Pinpoint the cell where the given text exists, returning its (X, Y) midpoint coordinate. 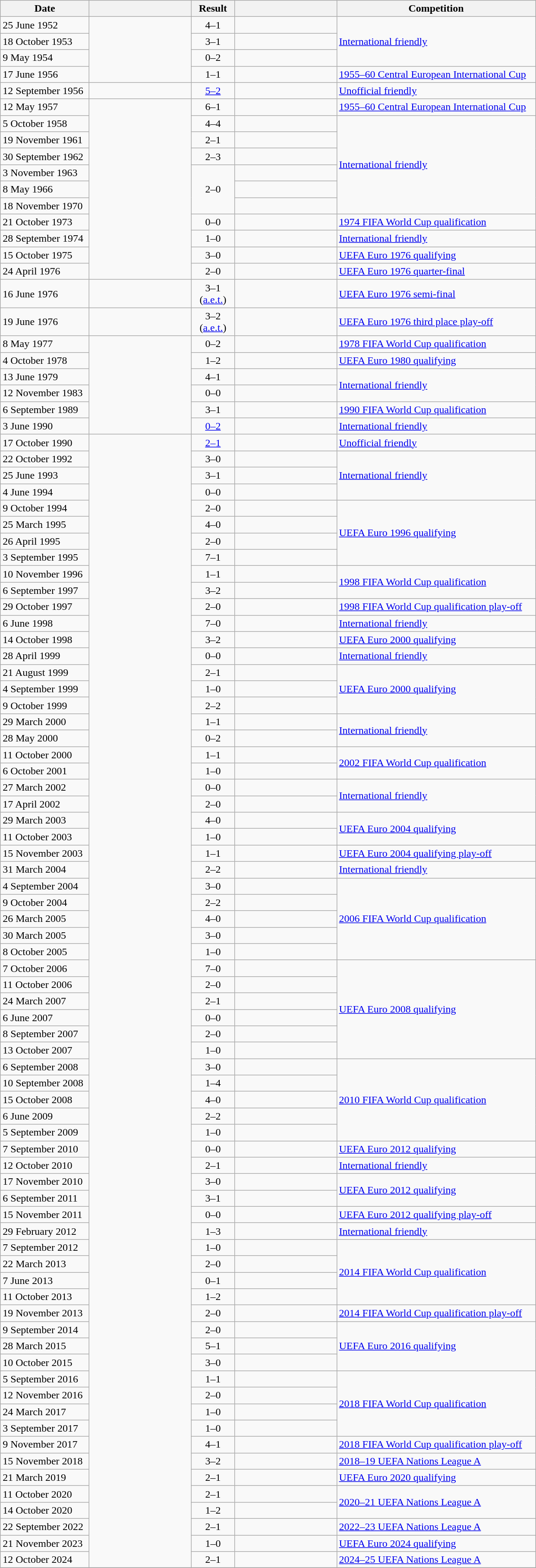
12 May 1957 (45, 107)
12 September 1956 (45, 91)
2018 FIFA World Cup qualification (436, 1404)
5–1 (213, 1346)
29 October 1997 (45, 607)
1998 FIFA World Cup qualification (436, 582)
29 February 2012 (45, 1231)
17 June 1956 (45, 74)
2022–23 UEFA Nations League A (436, 1527)
28 May 2000 (45, 738)
8 May 1977 (45, 344)
UEFA Euro 2008 qualifying (436, 1009)
15 November 2003 (45, 853)
2018–19 UEFA Nations League A (436, 1461)
13 October 2007 (45, 1051)
28 April 1999 (45, 656)
21 November 2023 (45, 1543)
7 September 2012 (45, 1247)
15 November 2018 (45, 1461)
UEFA Euro 1976 quarter-final (436, 271)
12 November 1983 (45, 393)
24 March 2017 (45, 1412)
6 September 2011 (45, 1198)
4 October 1978 (45, 360)
7 September 2010 (45, 1149)
22 March 2013 (45, 1264)
18 November 1970 (45, 206)
28 March 2015 (45, 1346)
12 October 2010 (45, 1165)
11 October 2006 (45, 984)
27 March 2002 (45, 788)
11 October 2003 (45, 837)
6 September 1997 (45, 590)
3 September 2017 (45, 1428)
12 November 2016 (45, 1395)
1978 FIFA World Cup qualification (436, 344)
9 May 1954 (45, 58)
15 October 1975 (45, 255)
2014 FIFA World Cup qualification play-off (436, 1313)
UEFA Euro 1976 third place play-off (436, 322)
6 October 2001 (45, 771)
2010 FIFA World Cup qualification (436, 1100)
22 October 1992 (45, 459)
22 September 2022 (45, 1527)
13 June 1979 (45, 377)
6 June 2007 (45, 1017)
1990 FIFA World Cup qualification (436, 410)
9 October 1994 (45, 508)
3 September 1995 (45, 558)
15 November 2011 (45, 1215)
14 October 1998 (45, 640)
3 June 1990 (45, 426)
5 September 2016 (45, 1379)
1998 FIFA World Cup qualification play-off (436, 607)
9 October 2004 (45, 902)
17 April 2002 (45, 804)
0–1 (213, 1281)
UEFA Euro 2016 qualifying (436, 1346)
6 September 2008 (45, 1067)
4 June 1994 (45, 492)
7 October 2006 (45, 968)
9 October 1999 (45, 705)
6 June 2009 (45, 1116)
21 October 1973 (45, 222)
24 March 2007 (45, 1001)
5 September 2009 (45, 1133)
10 October 2015 (45, 1363)
19 June 1976 (45, 322)
17 November 2010 (45, 1182)
2018 FIFA World Cup qualification play-off (436, 1445)
21 March 2019 (45, 1477)
17 October 1990 (45, 442)
6 June 1998 (45, 623)
7 June 2013 (45, 1281)
6–1 (213, 107)
UEFA Euro 2004 qualifying play-off (436, 853)
8 September 2007 (45, 1034)
UEFA Euro 2020 qualifying (436, 1477)
10 November 1996 (45, 574)
28 September 1974 (45, 239)
21 August 1999 (45, 672)
19 November 1961 (45, 140)
2020–21 UEFA Nations League A (436, 1502)
14 October 2020 (45, 1510)
18 October 1953 (45, 41)
3–1(a.e.t.) (213, 293)
26 March 2005 (45, 919)
26 April 1995 (45, 541)
Competition (436, 9)
UEFA Euro 1976 semi-final (436, 293)
31 March 2004 (45, 870)
2–3 (213, 156)
24 April 1976 (45, 271)
16 June 1976 (45, 293)
11 October 2020 (45, 1494)
19 November 2013 (45, 1313)
4 September 1999 (45, 689)
10 September 2008 (45, 1083)
9 September 2014 (45, 1330)
3 November 1963 (45, 173)
25 March 1995 (45, 525)
2002 FIFA World Cup qualification (436, 763)
3–2(a.e.t.) (213, 322)
1–4 (213, 1083)
11 October 2000 (45, 755)
UEFA Euro 2012 qualifying play-off (436, 1215)
25 June 1952 (45, 25)
1–3 (213, 1231)
30 March 2005 (45, 935)
5–2 (213, 91)
Result (213, 9)
30 September 1962 (45, 156)
Date (45, 9)
25 June 1993 (45, 475)
4 September 2004 (45, 886)
29 March 2003 (45, 820)
8 October 2005 (45, 952)
9 November 2017 (45, 1445)
12 October 2024 (45, 1560)
15 October 2008 (45, 1100)
6 September 1989 (45, 410)
5 October 1958 (45, 123)
29 March 2000 (45, 722)
2006 FIFA World Cup qualification (436, 919)
UEFA Euro 1976 qualifying (436, 255)
4–4 (213, 123)
2024–25 UEFA Nations League A (436, 1560)
11 October 2013 (45, 1297)
UEFA Euro 2004 qualifying (436, 829)
UEFA Euro 1980 qualifying (436, 360)
UEFA Euro 2024 qualifying (436, 1543)
7–1 (213, 558)
2014 FIFA World Cup qualification (436, 1272)
8 May 1966 (45, 189)
UEFA Euro 1996 qualifying (436, 533)
1974 FIFA World Cup qualification (436, 222)
